Return (x, y) of the center of cell containing provided text 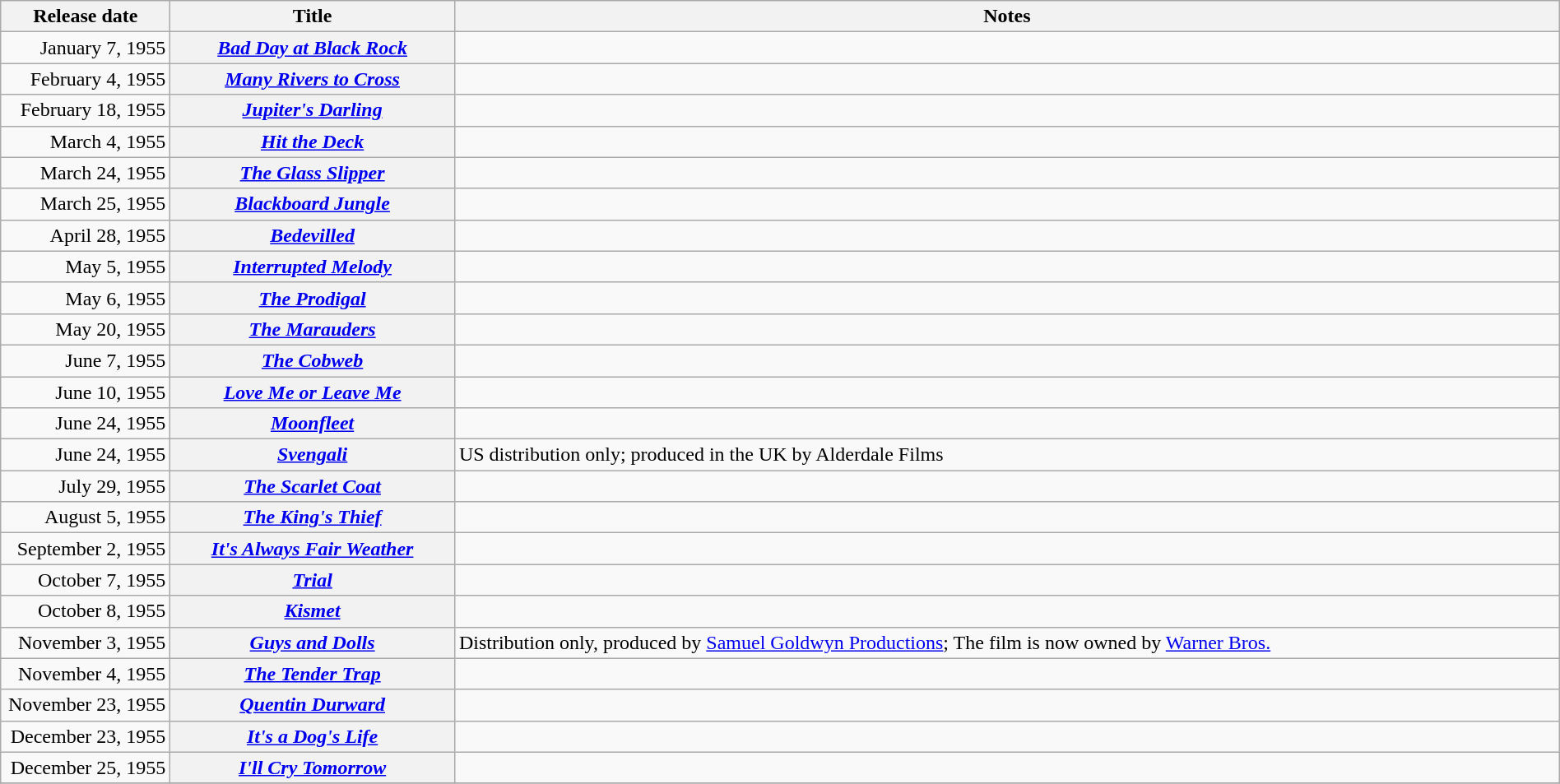
Love Me or Leave Me (313, 392)
Interrupted Melody (313, 267)
November 4, 1955 (86, 674)
The Prodigal (313, 298)
February 4, 1955 (86, 79)
Distribution only, produced by Samuel Goldwyn Productions; The film is now owned by Warner Bros. (1007, 643)
Bedevilled (313, 235)
March 25, 1955 (86, 204)
Release date (86, 16)
September 2, 1955 (86, 549)
The Tender Trap (313, 674)
August 5, 1955 (86, 517)
The Marauders (313, 329)
March 24, 1955 (86, 173)
US distribution only; produced in the UK by Alderdale Films (1007, 455)
Bad Day at Black Rock (313, 48)
The King's Thief (313, 517)
Trial (313, 580)
March 4, 1955 (86, 141)
Title (313, 16)
Hit the Deck (313, 141)
May 5, 1955 (86, 267)
The Glass Slipper (313, 173)
Many Rivers to Cross (313, 79)
I'll Cry Tomorrow (313, 768)
October 7, 1955 (86, 580)
Jupiter's Darling (313, 110)
January 7, 1955 (86, 48)
May 6, 1955 (86, 298)
Blackboard Jungle (313, 204)
October 8, 1955 (86, 611)
November 3, 1955 (86, 643)
Notes (1007, 16)
May 20, 1955 (86, 329)
February 18, 1955 (86, 110)
It's Always Fair Weather (313, 549)
It's a Dog's Life (313, 736)
July 29, 1955 (86, 486)
December 23, 1955 (86, 736)
December 25, 1955 (86, 768)
Guys and Dolls (313, 643)
The Scarlet Coat (313, 486)
Svengali (313, 455)
November 23, 1955 (86, 705)
April 28, 1955 (86, 235)
June 10, 1955 (86, 392)
June 7, 1955 (86, 360)
Moonfleet (313, 424)
Quentin Durward (313, 705)
Kismet (313, 611)
The Cobweb (313, 360)
